For the text-containing cell, return its midpoint in [x, y] coordinate format. 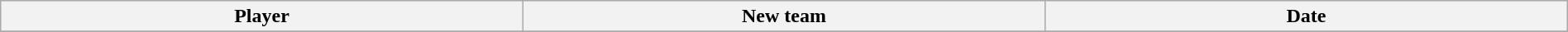
New team [784, 16]
Player [262, 16]
Date [1307, 16]
